Detect which cell encompasses the target text, then output its (X, Y) center coordinate. 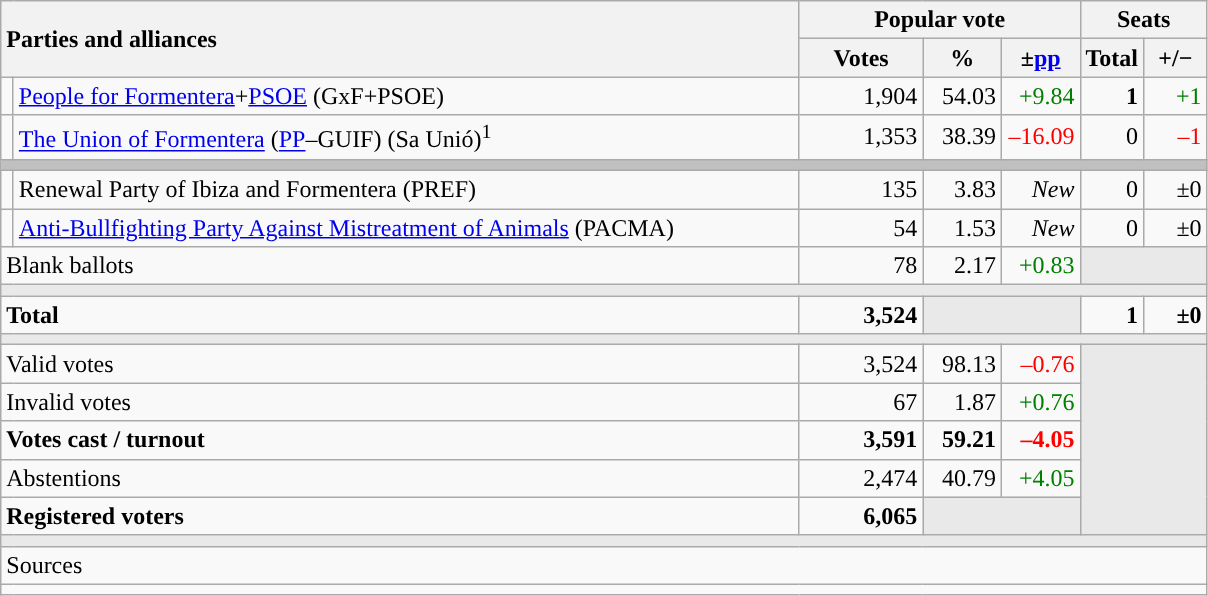
54 (861, 228)
+0.83 (1040, 266)
1.87 (962, 402)
People for Formentera+PSOE (GxF+PSOE) (406, 96)
Blank ballots (400, 266)
1,353 (861, 138)
+9.84 (1040, 96)
2.17 (962, 266)
1,904 (861, 96)
3.83 (962, 190)
Renewal Party of Ibiza and Formentera (PREF) (406, 190)
+0.76 (1040, 402)
2,474 (861, 478)
±pp (1040, 58)
–4.05 (1040, 440)
–1 (1176, 138)
Seats (1144, 20)
Popular vote (940, 20)
54.03 (962, 96)
Invalid votes (400, 402)
Parties and alliances (400, 39)
Votes (861, 58)
Registered voters (400, 516)
67 (861, 402)
+1 (1176, 96)
38.39 (962, 138)
135 (861, 190)
3,591 (861, 440)
59.21 (962, 440)
6,065 (861, 516)
The Union of Formentera (PP–GUIF) (Sa Unió)1 (406, 138)
Valid votes (400, 364)
Abstentions (400, 478)
78 (861, 266)
+4.05 (1040, 478)
1.53 (962, 228)
–16.09 (1040, 138)
–0.76 (1040, 364)
% (962, 58)
40.79 (962, 478)
Sources (604, 565)
98.13 (962, 364)
Votes cast / turnout (400, 440)
Anti-Bullfighting Party Against Mistreatment of Animals (PACMA) (406, 228)
+/− (1176, 58)
